Search for the cell housing the specified text and yield its (x, y) center coordinate. 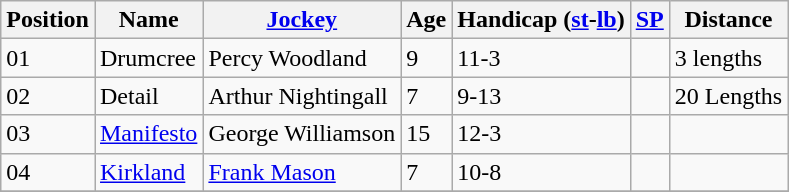
10-8 (541, 172)
Position (48, 20)
04 (48, 172)
Handicap (st-lb) (541, 20)
Age (426, 20)
3 lengths (728, 58)
01 (48, 58)
02 (48, 96)
Detail (148, 96)
SP (650, 20)
9-13 (541, 96)
9 (426, 58)
11-3 (541, 58)
20 Lengths (728, 96)
15 (426, 134)
Drumcree (148, 58)
George Williamson (302, 134)
Distance (728, 20)
Kirkland (148, 172)
12-3 (541, 134)
Manifesto (148, 134)
Frank Mason (302, 172)
Jockey (302, 20)
03 (48, 134)
Arthur Nightingall (302, 96)
Percy Woodland (302, 58)
Name (148, 20)
